Provide the (X, Y) coordinate of the cell's center where the given text is located.  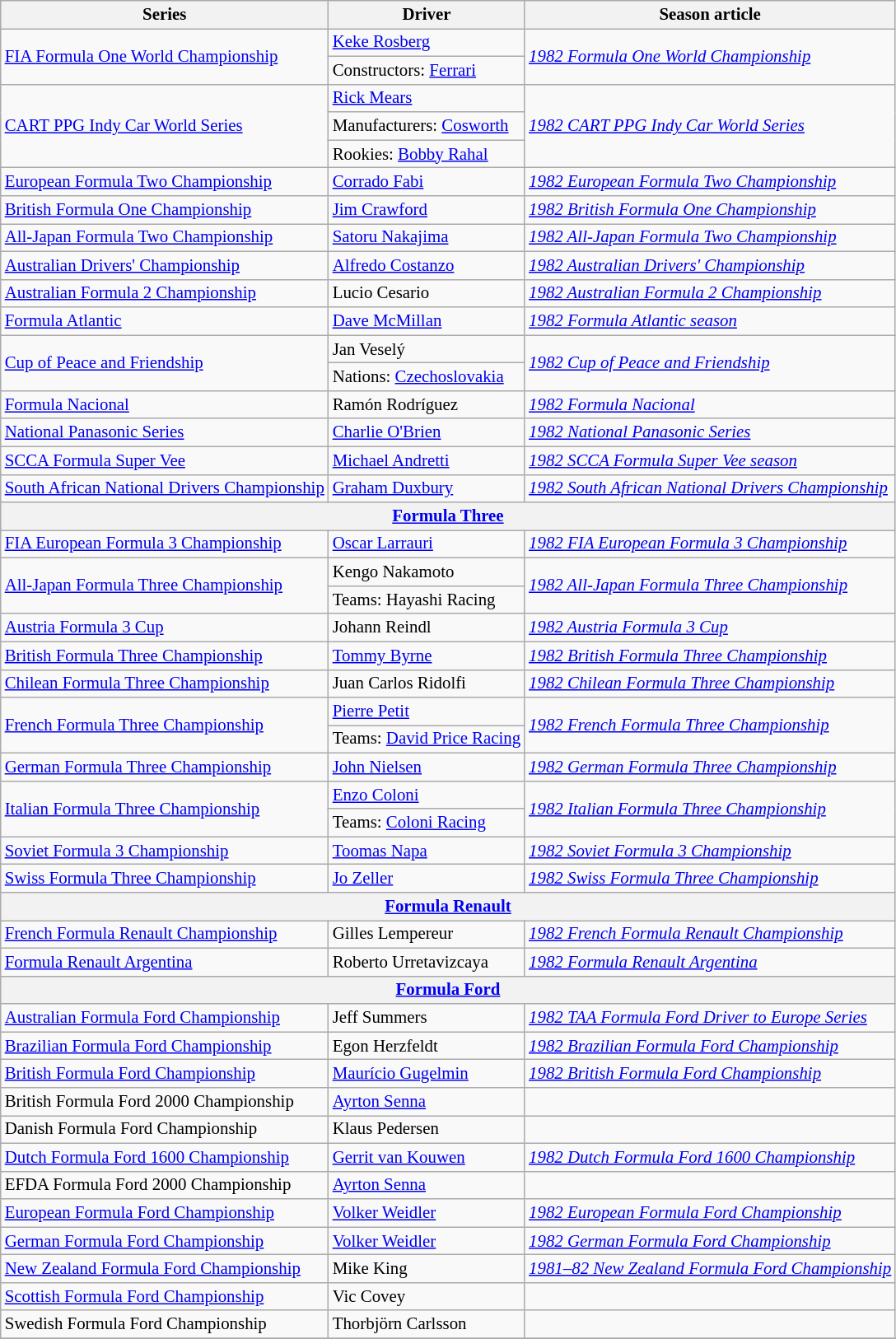
Danish Formula Ford Championship (165, 1129)
Formula Nacional (165, 404)
Driver (427, 15)
Mike King (427, 1269)
Brazilian Formula Ford Championship (165, 1046)
Rookies: Bobby Rahal (427, 154)
Formula Renault Argentina (165, 962)
Swedish Formula Ford Championship (165, 1324)
Ramón Rodríguez (427, 404)
Dutch Formula Ford 1600 Championship (165, 1157)
Satoru Nakajima (427, 237)
1982 Australian Formula 2 Championship (710, 293)
1982 European Formula Two Championship (710, 182)
Austria Formula 3 Cup (165, 628)
Oscar Larrauri (427, 544)
SCCA Formula Super Vee (165, 460)
Rick Mears (427, 98)
Manufacturers: Cosworth (427, 126)
Kengo Nakamoto (427, 572)
1982 South African National Drivers Championship (710, 488)
1982 Swiss Formula Three Championship (710, 879)
Johann Reindl (427, 628)
Teams: Hayashi Racing (427, 600)
Michael Andretti (427, 460)
1982 French Formula Renault Championship (710, 935)
1982 Cup of Peace and Friendship (710, 363)
1982 Formula One World Championship (710, 56)
Lucio Cesario (427, 293)
1982 French Formula Three Championship (710, 725)
British Formula Three Championship (165, 656)
Gilles Lempereur (427, 935)
French Formula Renault Championship (165, 935)
Dave McMillan (427, 321)
1982 TAA Formula Ford Driver to Europe Series (710, 1018)
Formula Ford (448, 990)
British Formula Ford 2000 Championship (165, 1102)
1982 SCCA Formula Super Vee season (710, 460)
Scottish Formula Ford Championship (165, 1296)
1982 German Formula Three Championship (710, 767)
Tommy Byrne (427, 656)
1982 All-Japan Formula Three Championship (710, 586)
Formula Three (448, 516)
1982 Austria Formula 3 Cup (710, 628)
Constructors: Ferrari (427, 70)
Alfredo Costanzo (427, 265)
Nations: Czechoslovakia (427, 377)
Maurício Gugelmin (427, 1074)
Teams: David Price Racing (427, 739)
Series (165, 15)
1981–82 New Zealand Formula Ford Championship (710, 1269)
Vic Covey (427, 1296)
Keke Rosberg (427, 42)
Australian Formula Ford Championship (165, 1018)
1982 Brazilian Formula Ford Championship (710, 1046)
FIA Formula One World Championship (165, 56)
Klaus Pedersen (427, 1129)
Formula Atlantic (165, 321)
1982 British Formula Three Championship (710, 656)
German Formula Three Championship (165, 767)
Roberto Urretavizcaya (427, 962)
Jo Zeller (427, 879)
1982 Soviet Formula 3 Championship (710, 851)
CART PPG Indy Car World Series (165, 126)
British Formula One Championship (165, 210)
Charlie O'Brien (427, 432)
1982 CART PPG Indy Car World Series (710, 126)
Soviet Formula 3 Championship (165, 851)
European Formula Two Championship (165, 182)
New Zealand Formula Ford Championship (165, 1269)
1982 Formula Renault Argentina (710, 962)
German Formula Ford Championship (165, 1241)
Chilean Formula Three Championship (165, 683)
1982 FIA European Formula 3 Championship (710, 544)
Corrado Fabi (427, 182)
1982 Italian Formula Three Championship (710, 809)
Season article (710, 15)
All-Japan Formula Three Championship (165, 586)
1982 Chilean Formula Three Championship (710, 683)
South African National Drivers Championship (165, 488)
All-Japan Formula Two Championship (165, 237)
Graham Duxbury (427, 488)
1982 All-Japan Formula Two Championship (710, 237)
1982 European Formula Ford Championship (710, 1213)
1982 National Panasonic Series (710, 432)
Formula Renault (448, 907)
Australian Drivers' Championship (165, 265)
Juan Carlos Ridolfi (427, 683)
1982 Australian Drivers' Championship (710, 265)
1982 British Formula One Championship (710, 210)
1982 Formula Atlantic season (710, 321)
European Formula Ford Championship (165, 1213)
Jim Crawford (427, 210)
1982 British Formula Ford Championship (710, 1074)
Teams: Coloni Racing (427, 823)
EFDA Formula Ford 2000 Championship (165, 1185)
Jan Veselý (427, 349)
John Nielsen (427, 767)
Australian Formula 2 Championship (165, 293)
National Panasonic Series (165, 432)
Gerrit van Kouwen (427, 1157)
Thorbjörn Carlsson (427, 1324)
Enzo Coloni (427, 795)
Egon Herzfeldt (427, 1046)
1982 Dutch Formula Ford 1600 Championship (710, 1157)
Toomas Napa (427, 851)
Cup of Peace and Friendship (165, 363)
Pierre Petit (427, 711)
1982 Formula Nacional (710, 404)
Swiss Formula Three Championship (165, 879)
FIA European Formula 3 Championship (165, 544)
1982 German Formula Ford Championship (710, 1241)
Italian Formula Three Championship (165, 809)
Jeff Summers (427, 1018)
British Formula Ford Championship (165, 1074)
French Formula Three Championship (165, 725)
